From the cell containing the given text, extract its center point as [X, Y] coordinate. 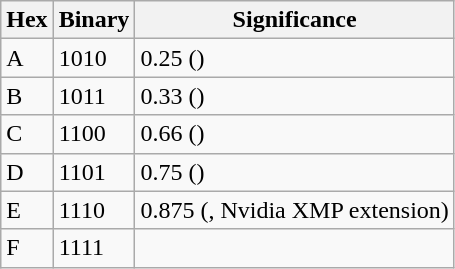
0.875 (, Nvidia XMP extension) [294, 210]
Significance [294, 20]
0.33 () [294, 96]
0.25 () [294, 58]
1111 [94, 248]
E [27, 210]
1101 [94, 172]
F [27, 248]
1011 [94, 96]
1010 [94, 58]
Hex [27, 20]
B [27, 96]
0.75 () [294, 172]
1100 [94, 134]
1110 [94, 210]
Binary [94, 20]
C [27, 134]
D [27, 172]
A [27, 58]
0.66 () [294, 134]
